Output the (X, Y) coordinate of the center of the cell containing the given text.  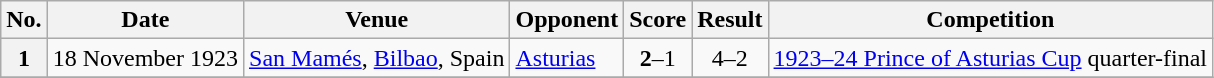
1 (24, 58)
2–1 (658, 58)
Asturias (567, 58)
18 November 1923 (145, 58)
Score (658, 20)
San Mamés, Bilbao, Spain (377, 58)
Opponent (567, 20)
1923–24 Prince of Asturias Cup quarter-final (990, 58)
4–2 (730, 58)
Result (730, 20)
No. (24, 20)
Venue (377, 20)
Competition (990, 20)
Date (145, 20)
